Find where the given text appears and provide that cell's center as [x, y] coordinate. 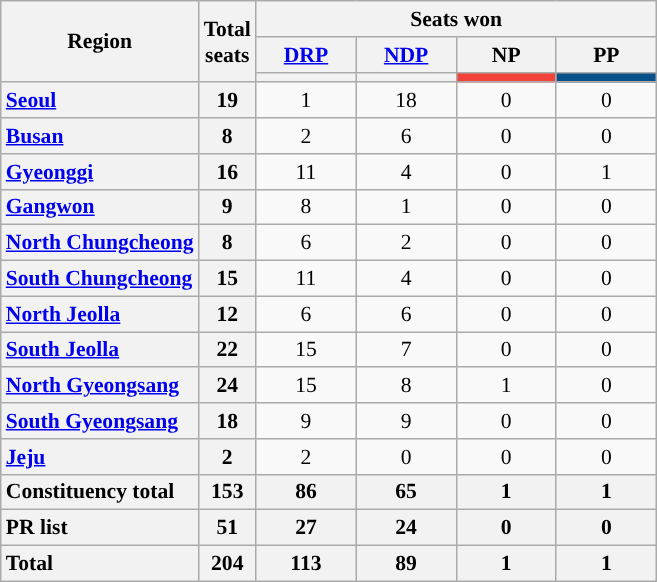
North Gyeongsang [100, 386]
27 [306, 528]
South Chungcheong [100, 279]
Seats won [456, 19]
51 [228, 528]
Total [100, 564]
DRP [306, 55]
PR list [100, 528]
16 [228, 172]
North Jeolla [100, 314]
Jeju [100, 457]
7 [406, 350]
Seoul [100, 101]
North Chungcheong [100, 243]
NP [506, 55]
Gangwon [100, 207]
89 [406, 564]
Region [100, 42]
22 [228, 350]
19 [228, 101]
Totalseats [228, 42]
153 [228, 492]
South Gyeongsang [100, 421]
65 [406, 492]
86 [306, 492]
Constituency total [100, 492]
South Jeolla [100, 350]
113 [306, 564]
12 [228, 314]
Busan [100, 136]
204 [228, 564]
Gyeonggi [100, 172]
NDP [406, 55]
PP [606, 55]
